Pinpoint the cell where the given text exists, returning its (x, y) midpoint coordinate. 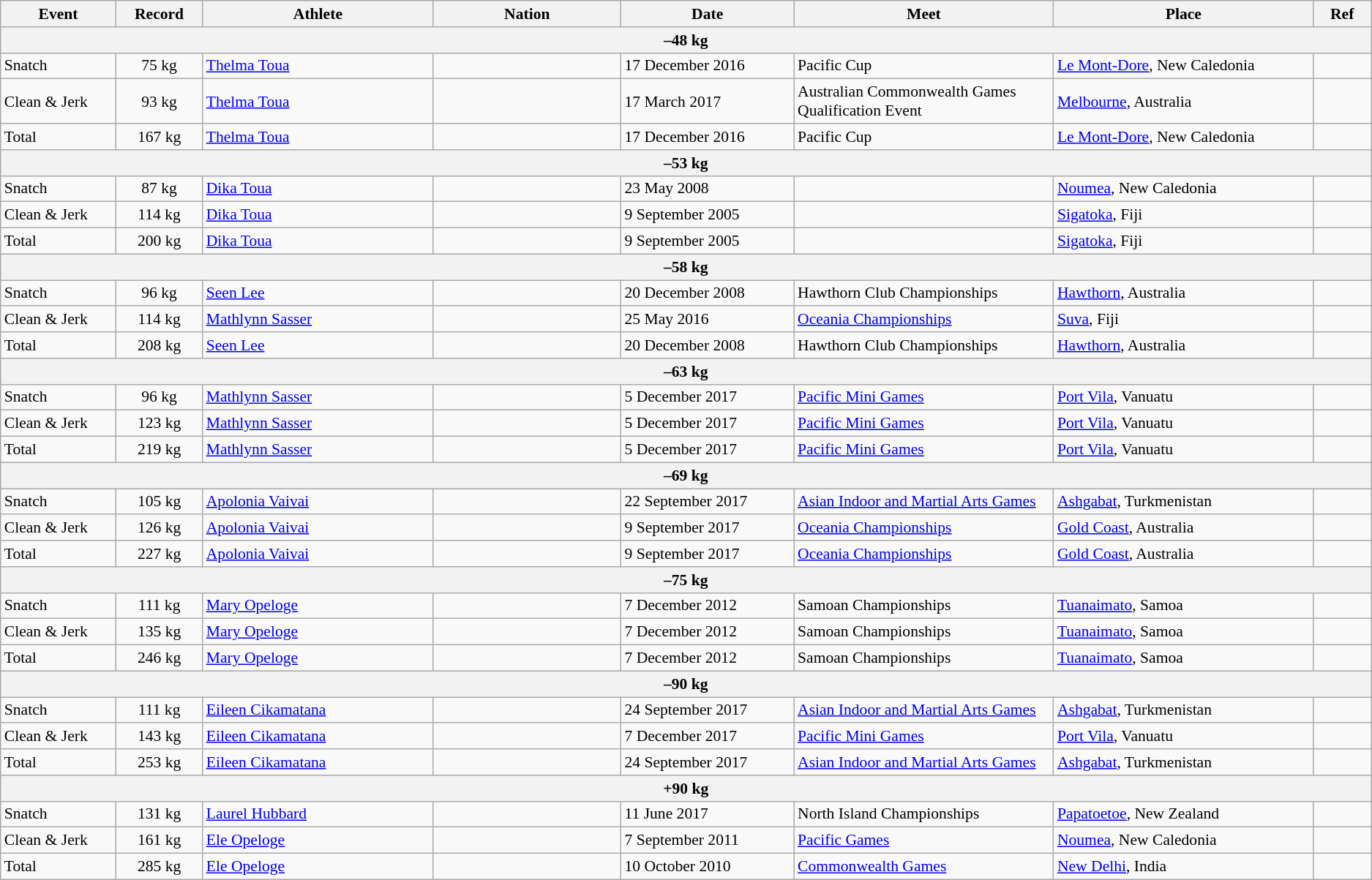
Athlete (318, 14)
135 kg (159, 632)
Papatoetoe, New Zealand (1184, 814)
Suva, Fiji (1184, 320)
Place (1184, 14)
Event (59, 14)
161 kg (159, 840)
126 kg (159, 528)
–63 kg (686, 372)
–75 kg (686, 580)
22 September 2017 (707, 502)
219 kg (159, 450)
93 kg (159, 101)
–53 kg (686, 163)
167 kg (159, 137)
285 kg (159, 867)
Record (159, 14)
208 kg (159, 345)
North Island Championships (923, 814)
–58 kg (686, 267)
75 kg (159, 66)
–69 kg (686, 475)
Pacific Games (923, 840)
143 kg (159, 737)
87 kg (159, 189)
Ref (1342, 14)
11 June 2017 (707, 814)
10 October 2010 (707, 867)
+90 kg (686, 789)
7 September 2011 (707, 840)
Australian Commonwealth Games Qualification Event (923, 101)
New Delhi, India (1184, 867)
200 kg (159, 241)
253 kg (159, 762)
–48 kg (686, 40)
17 March 2017 (707, 101)
123 kg (159, 424)
Laurel Hubbard (318, 814)
Commonwealth Games (923, 867)
Date (707, 14)
Meet (923, 14)
–90 kg (686, 684)
Nation (527, 14)
23 May 2008 (707, 189)
25 May 2016 (707, 320)
7 December 2017 (707, 737)
246 kg (159, 658)
Melbourne, Australia (1184, 101)
131 kg (159, 814)
227 kg (159, 554)
105 kg (159, 502)
